Extract the (x, y) coordinate from the center of the cell holding the provided text.  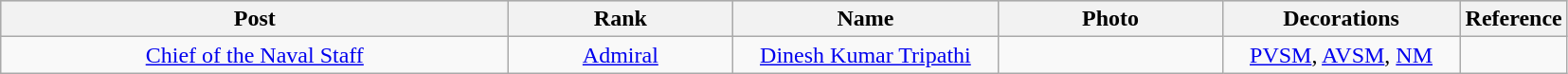
Dinesh Kumar Tripathi (866, 55)
Reference (1514, 19)
Admiral (621, 55)
PVSM, AVSM, NM (1342, 55)
Name (866, 19)
Post (255, 19)
Rank (621, 19)
Chief of the Naval Staff (255, 55)
Decorations (1342, 19)
Photo (1110, 19)
